Scan for the cell matching the given text and deliver its [x, y] coordinate at center. 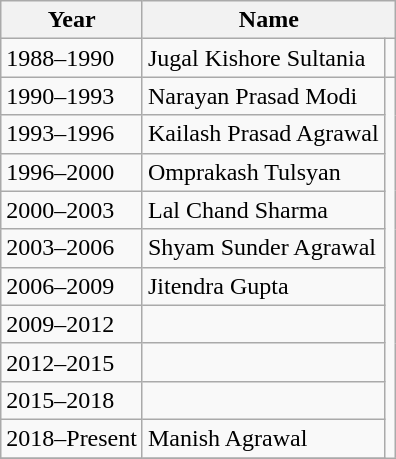
Shyam Sunder Agrawal [263, 248]
2015–2018 [72, 400]
Narayan Prasad Modi [263, 96]
Year [72, 20]
Name [268, 20]
2012–2015 [72, 362]
Omprakash Tulsyan [263, 172]
Kailash Prasad Agrawal [263, 134]
1996–2000 [72, 172]
1993–1996 [72, 134]
2009–2012 [72, 324]
2006–2009 [72, 286]
1988–1990 [72, 58]
Manish Agrawal [263, 438]
2003–2006 [72, 248]
1990–1993 [72, 96]
Jugal Kishore Sultania [263, 58]
Lal Chand Sharma [263, 210]
2000–2003 [72, 210]
2018–Present [72, 438]
Jitendra Gupta [263, 286]
